Locate the cell with the specified text and output its (x, y) center coordinate. 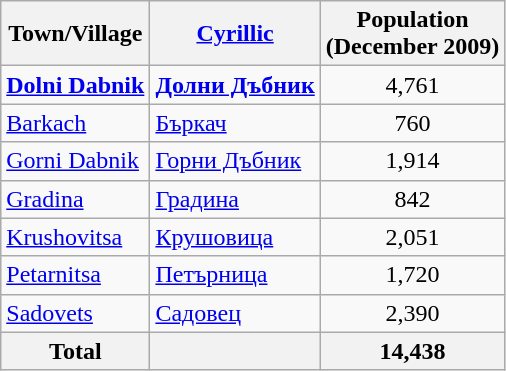
Dolni Dabnik (76, 85)
Бъркач (235, 123)
Krushovitsa (76, 237)
Крушовица (235, 237)
Total (76, 351)
Population(December 2009) (412, 34)
760 (412, 123)
14,438 (412, 351)
Sadovets (76, 313)
Cyrillic (235, 34)
4,761 (412, 85)
1,720 (412, 275)
2,051 (412, 237)
Горни Дъбник (235, 161)
2,390 (412, 313)
1,914 (412, 161)
Gorni Dabnik (76, 161)
Town/Village (76, 34)
Садовец (235, 313)
Долни Дъбник (235, 85)
842 (412, 199)
Petarnitsa (76, 275)
Gradina (76, 199)
Barkach (76, 123)
Петърница (235, 275)
Градина (235, 199)
